Locate the cell with the specified text and output its (x, y) center coordinate. 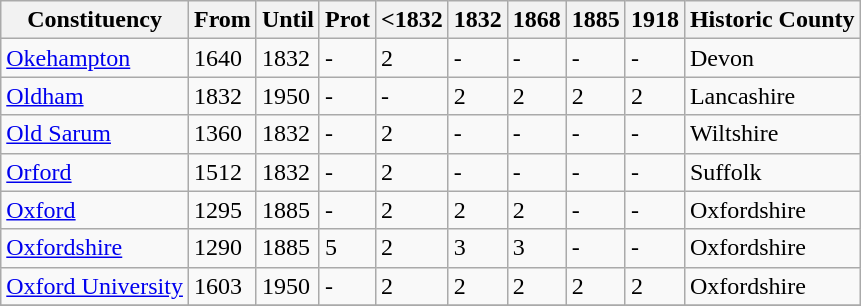
Prot (347, 20)
1295 (222, 210)
Until (288, 20)
Wiltshire (772, 134)
Oxford (95, 210)
Historic County (772, 20)
Lancashire (772, 96)
Constituency (95, 20)
1512 (222, 172)
1290 (222, 248)
1640 (222, 58)
From (222, 20)
1603 (222, 286)
1868 (536, 20)
Devon (772, 58)
Oldham (95, 96)
5 (347, 248)
1918 (654, 20)
Old Sarum (95, 134)
Oxford University (95, 286)
<1832 (412, 20)
1360 (222, 134)
Okehampton (95, 58)
Suffolk (772, 172)
Orford (95, 172)
